Return the [X, Y] coordinate for the center point of the cell that contains the specified text.  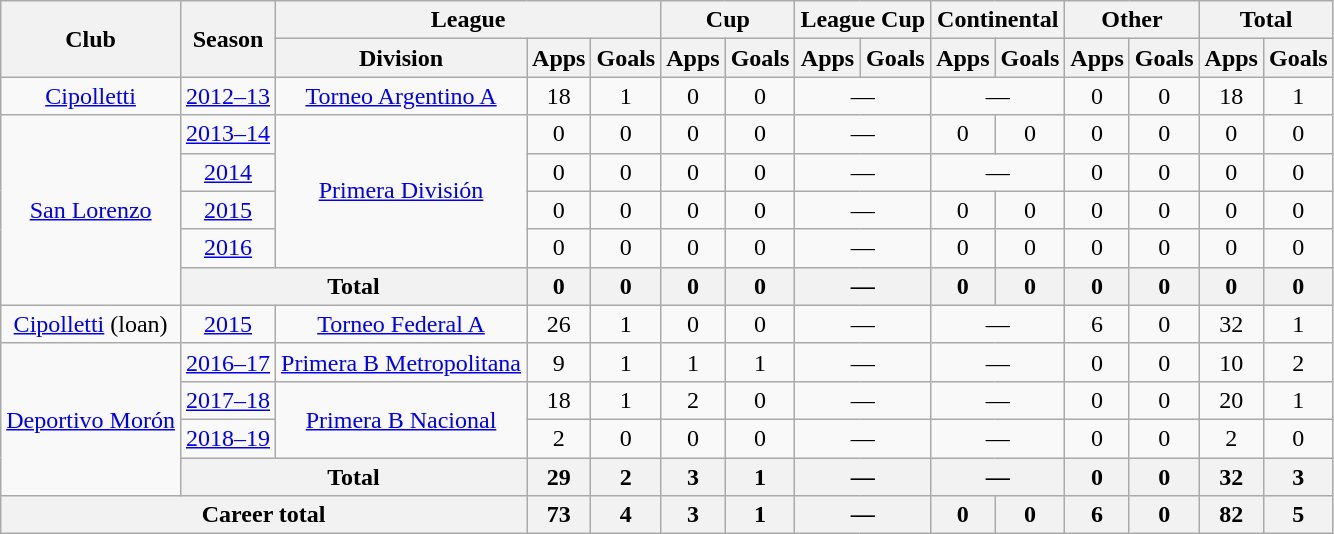
Season [228, 39]
10 [1231, 362]
Primera B Metropolitana [402, 362]
Deportivo Morón [91, 419]
League Cup [863, 20]
2016–17 [228, 362]
Torneo Federal A [402, 324]
82 [1231, 515]
2016 [228, 248]
5 [1298, 515]
9 [559, 362]
League [468, 20]
Club [91, 39]
Continental [998, 20]
29 [559, 477]
26 [559, 324]
20 [1231, 400]
Torneo Argentino A [402, 96]
Division [402, 58]
73 [559, 515]
Cipolletti [91, 96]
San Lorenzo [91, 210]
Other [1132, 20]
2017–18 [228, 400]
Primera B Nacional [402, 419]
2014 [228, 172]
Primera División [402, 191]
2018–19 [228, 438]
Career total [264, 515]
4 [626, 515]
2012–13 [228, 96]
2013–14 [228, 134]
Cup [728, 20]
Cipolletti (loan) [91, 324]
